Detect which cell encompasses the target text, then output its (X, Y) center coordinate. 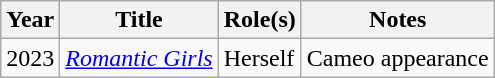
Cameo appearance (398, 58)
Title (139, 20)
Year (30, 20)
2023 (30, 58)
Herself (260, 58)
Role(s) (260, 20)
Notes (398, 20)
Romantic Girls (139, 58)
